Find where the given text appears and provide that cell's center as [X, Y] coordinate. 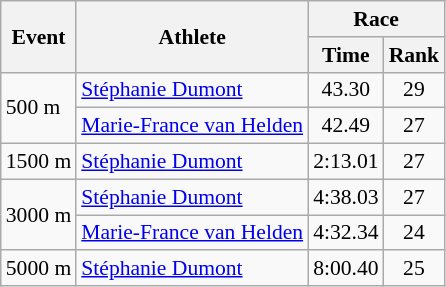
4:32.34 [346, 233]
29 [414, 90]
Event [38, 36]
8:00.40 [346, 269]
4:38.03 [346, 197]
24 [414, 233]
42.49 [346, 126]
25 [414, 269]
3000 m [38, 214]
Rank [414, 55]
Time [346, 55]
43.30 [346, 90]
5000 m [38, 269]
1500 m [38, 162]
Athlete [192, 36]
500 m [38, 108]
Race [376, 19]
2:13.01 [346, 162]
